Pinpoint the cell where the given text exists, returning its [X, Y] midpoint coordinate. 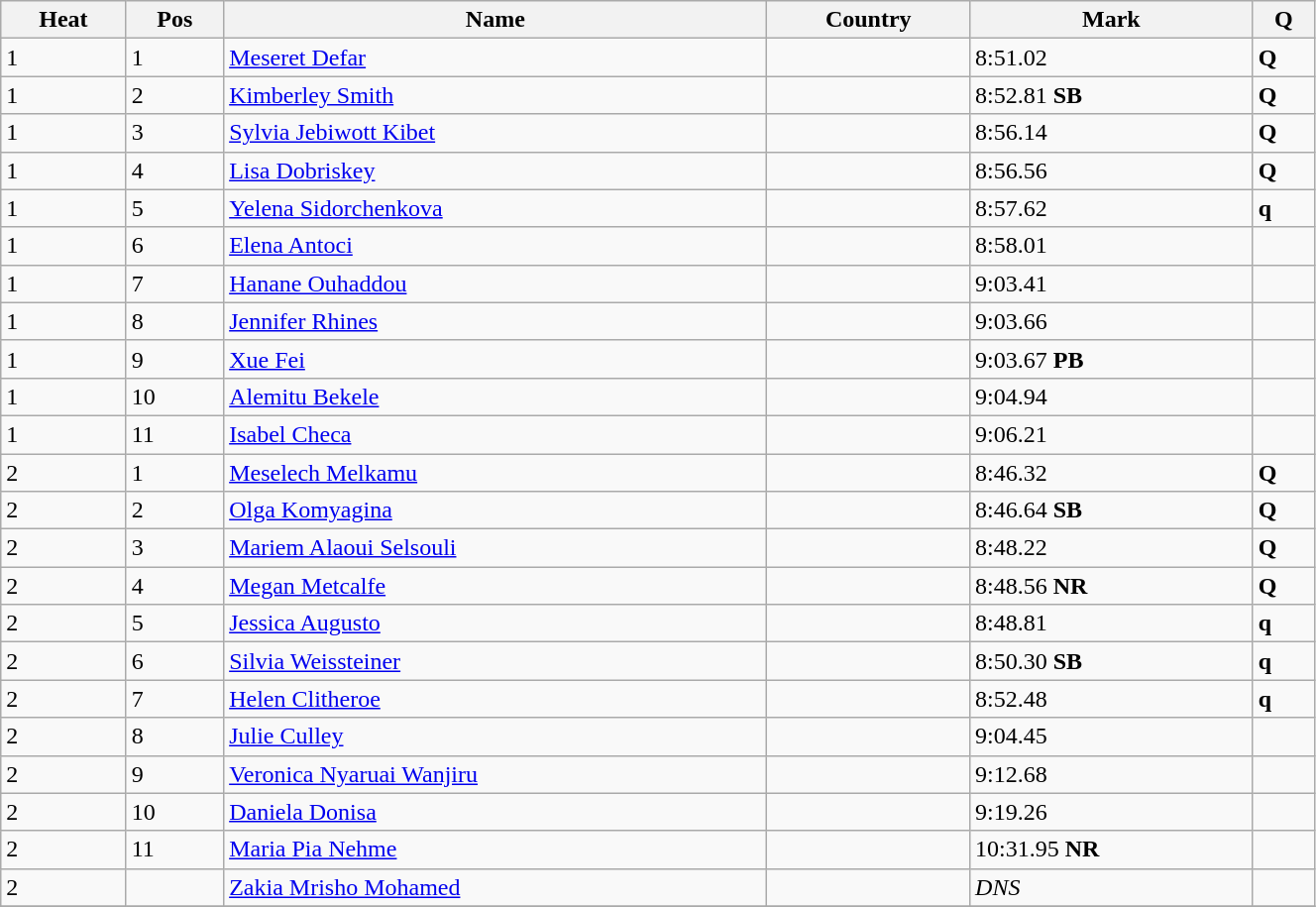
Mark [1112, 20]
8:51.02 [1112, 57]
9:19.26 [1112, 812]
Elena Antoci [495, 246]
9:04.94 [1112, 397]
Kimberley Smith [495, 95]
9:03.66 [1112, 321]
Jennifer Rhines [495, 321]
Lisa Dobriskey [495, 170]
Isabel Checa [495, 434]
Meselech Melkamu [495, 473]
10:31.95 NR [1112, 850]
Country [868, 20]
Pos [174, 20]
8:57.62 [1112, 208]
9:04.45 [1112, 737]
8:46.32 [1112, 473]
8:50.30 SB [1112, 661]
8:52.81 SB [1112, 95]
Daniela Donisa [495, 812]
8:48.22 [1112, 548]
8:56.14 [1112, 133]
Jessica Augusto [495, 624]
Mariem Alaoui Selsouli [495, 548]
Meseret Defar [495, 57]
Name [495, 20]
8:56.56 [1112, 170]
Sylvia Jebiwott Kibet [495, 133]
DNS [1112, 887]
Helen Clitheroe [495, 699]
9:12.68 [1112, 774]
Olga Komyagina [495, 510]
9:06.21 [1112, 434]
8:52.48 [1112, 699]
9:03.41 [1112, 283]
Silvia Weissteiner [495, 661]
Julie Culley [495, 737]
8:46.64 SB [1112, 510]
9:03.67 PB [1112, 359]
Yelena Sidorchenkova [495, 208]
Megan Metcalfe [495, 586]
Heat [63, 20]
Zakia Mrisho Mohamed [495, 887]
Alemitu Bekele [495, 397]
Hanane Ouhaddou [495, 283]
Xue Fei [495, 359]
8:48.56 NR [1112, 586]
8:58.01 [1112, 246]
8:48.81 [1112, 624]
Maria Pia Nehme [495, 850]
Veronica Nyaruai Wanjiru [495, 774]
